Return (x, y) of the center of cell containing provided text 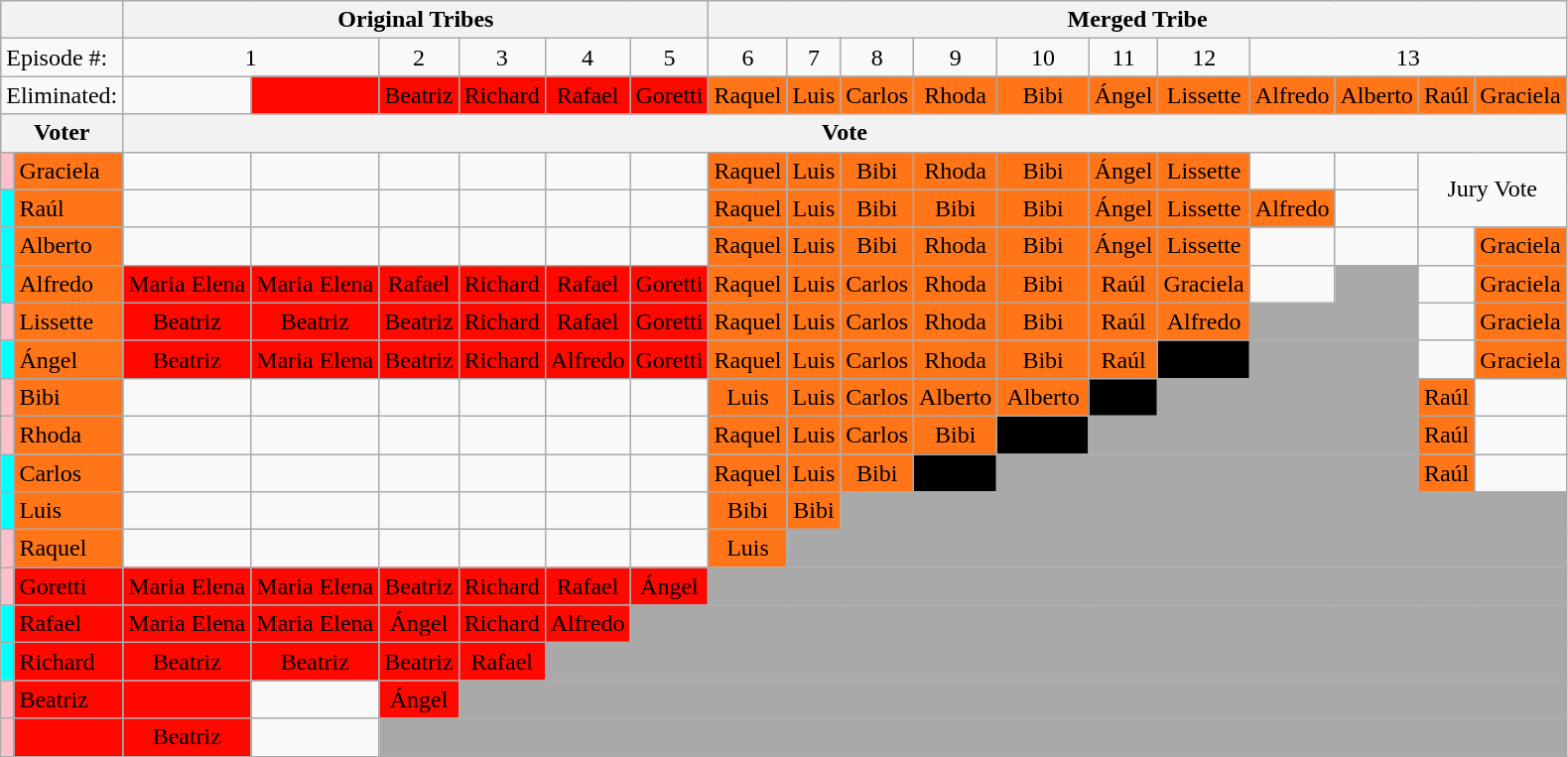
13 (1407, 58)
4 (588, 58)
12 (1204, 58)
9 (956, 58)
7 (814, 58)
Jury Vote (1493, 189)
5 (669, 58)
8 (877, 58)
6 (748, 58)
10 (1043, 58)
2 (419, 58)
3 (502, 58)
1 (251, 58)
Original Tribes (416, 20)
Episode #: (62, 58)
Vote (845, 133)
Merged Tribe (1137, 20)
Voter (62, 133)
11 (1123, 58)
Eliminated: (62, 95)
